Provide the [x, y] coordinate of the cell's center where the given text is located.  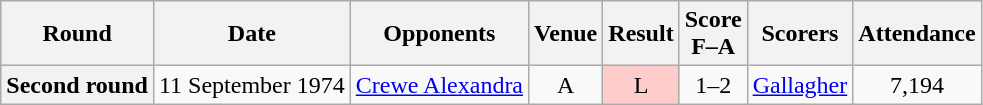
ScoreF–A [713, 34]
1–2 [713, 85]
Date [252, 34]
7,194 [917, 85]
Result [641, 34]
Second round [78, 85]
Round [78, 34]
Opponents [439, 34]
Gallagher [800, 85]
Crewe Alexandra [439, 85]
Attendance [917, 34]
11 September 1974 [252, 85]
Venue [566, 34]
Scorers [800, 34]
L [641, 85]
A [566, 85]
